Provide the (X, Y) coordinate of the cell's center where the given text is located.  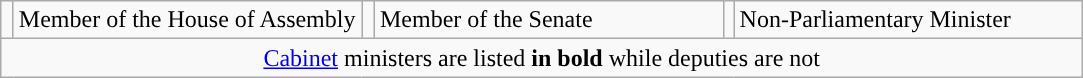
Cabinet ministers are listed in bold while deputies are not (542, 58)
Member of the House of Assembly (188, 20)
Non-Parliamentary Minister (908, 20)
Member of the Senate (548, 20)
